Detect which cell encompasses the target text, then output its (x, y) center coordinate. 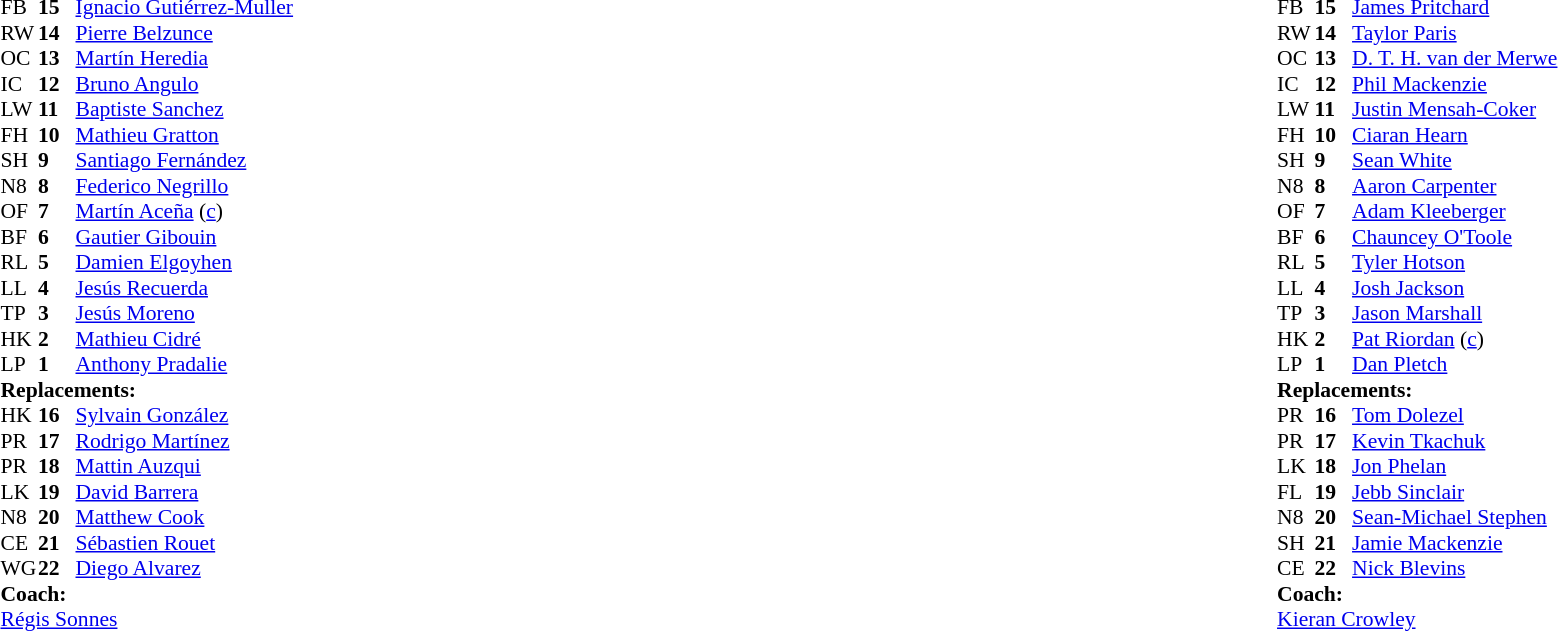
Jamie Mackenzie (1454, 543)
Anthony Pradalie (185, 365)
Adam Kleeberger (1454, 211)
Phil Mackenzie (1454, 84)
WG (19, 569)
D. T. H. van der Merwe (1454, 59)
Rodrigo Martínez (185, 441)
Baptiste Sanchez (185, 109)
Nick Blevins (1454, 569)
Aaron Carpenter (1454, 186)
Jesús Moreno (185, 313)
Gautier Gibouin (185, 237)
Kevin Tkachuk (1454, 441)
Martín Heredia (185, 59)
Sylvain González (185, 415)
Santiago Fernández (185, 161)
Mathieu Cidré (185, 339)
Mattin Auzqui (185, 467)
Mathieu Gratton (185, 135)
Federico Negrillo (185, 186)
Jon Phelan (1454, 467)
Sean White (1454, 161)
Ciaran Hearn (1454, 135)
David Barrera (185, 492)
FL (1296, 492)
Chauncey O'Toole (1454, 237)
Bruno Angulo (185, 84)
Josh Jackson (1454, 288)
Tom Dolezel (1454, 415)
Jebb Sinclair (1454, 492)
Taylor Paris (1454, 33)
Jesús Recuerda (185, 288)
Martín Aceña (c) (185, 211)
Dan Pletch (1454, 365)
Matthew Cook (185, 517)
Pierre Belzunce (185, 33)
Diego Alvarez (185, 569)
Sébastien Rouet (185, 543)
Tyler Hotson (1454, 263)
Damien Elgoyhen (185, 263)
Sean-Michael Stephen (1454, 517)
Jason Marshall (1454, 313)
Pat Riordan (c) (1454, 339)
Justin Mensah-Coker (1454, 109)
